From the cell containing the given text, extract its center point as [X, Y] coordinate. 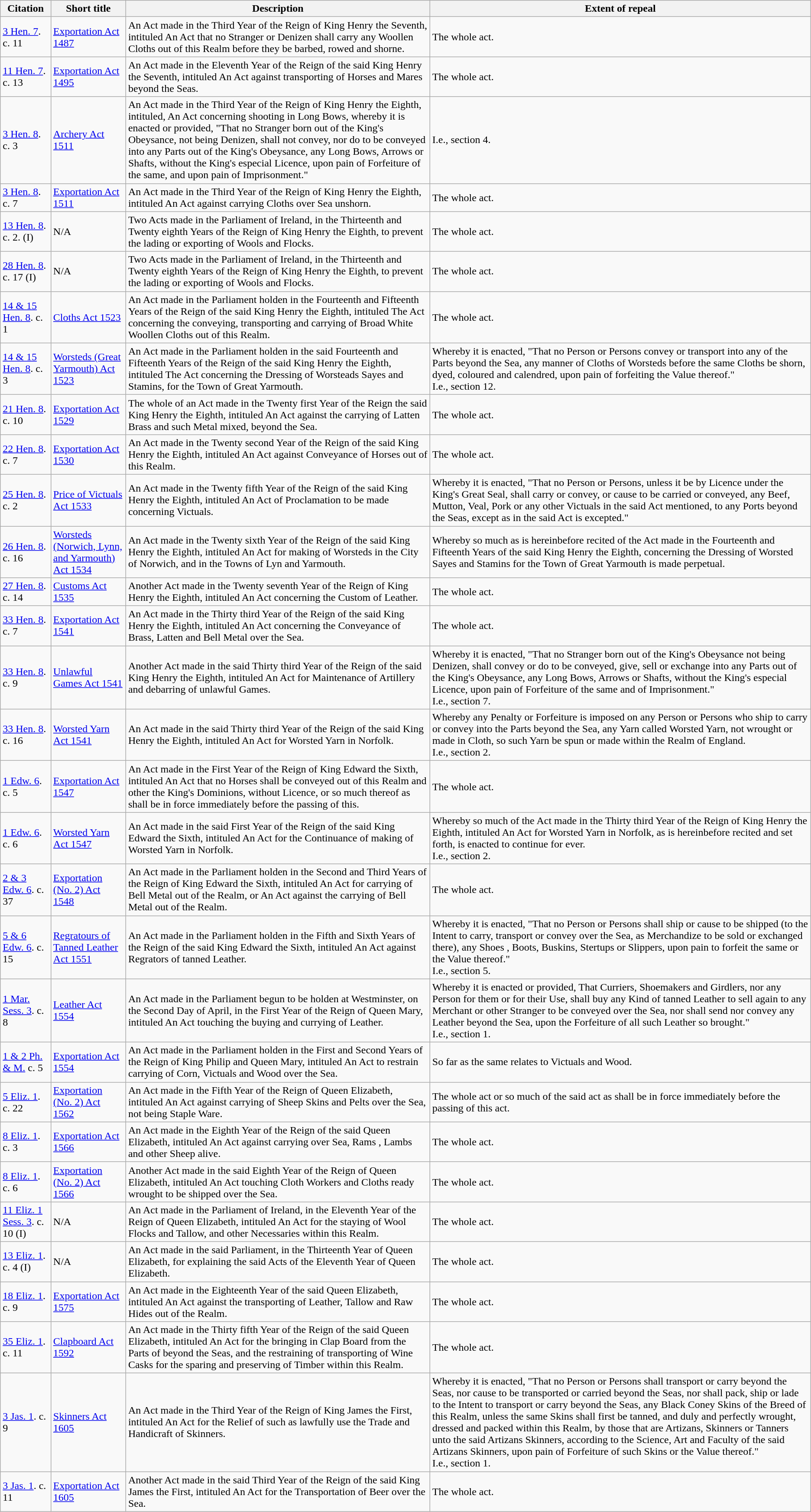
Leather Act 1554 [88, 1010]
8 Eliz. 1. c. 6 [26, 1182]
Regratours of Tanned Leather Act 1551 [88, 947]
The whole act or so much of the said act as shall be in force immediately before the passing of this act. [620, 1102]
21 Hen. 8. c. 10 [26, 414]
25 Hen. 8. c. 2 [26, 500]
Exportation Act 1487 [88, 37]
3 Hen. 8. c. 3 [26, 140]
11 Eliz. 1 Sess. 3. c. 10 (I) [26, 1222]
An Act made in the said Thirty third Year of the Reign of the said King Henry the Eighth, intituled An Act for Worsted Yarn in Norfolk. [278, 735]
Another Act made in the said Third Year of the Reign of the said King James the First, intituled An Act for the Transportation of Beer over the Sea. [278, 1492]
Exportation Act 1529 [88, 414]
Worsteds (Norwich, Lynn, and Yarmouth) Act 1534 [88, 552]
11 Hen. 7. c. 13 [26, 77]
Worsted Yarn Act 1547 [88, 838]
Cloths Act 1523 [88, 317]
18 Eliz. 1. c. 9 [26, 1301]
Exportation (No. 2) Act 1566 [88, 1182]
Exportation Act 1495 [88, 77]
5 Eliz. 1. c. 22 [26, 1102]
13 Hen. 8. c. 2. (I) [26, 231]
Exportation Act 1554 [88, 1062]
Worsted Yarn Act 1541 [88, 735]
Exportation Act 1547 [88, 786]
Exportation Act 1575 [88, 1301]
1 Mar. Sess. 3. c. 8 [26, 1010]
Exportation Act 1530 [88, 454]
Unlawful Games Act 1541 [88, 678]
Exportation Act 1566 [88, 1142]
An Act made in the said Parliament, in the Thirteenth Year of Queen Elizabeth, for explaining the said Acts of the Eleventh Year of Queen Elizabeth. [278, 1261]
So far as the same relates to Victuals and Wood. [620, 1062]
33 Hen. 8. c. 9 [26, 678]
Another Act made in the Twenty seventh Year of the Reign of King Henry the Eighth, intituled An Act concerning the Custom of Leather. [278, 592]
1 Edw. 6. c. 6 [26, 838]
Worsteds (Great Yarmouth) Act 1523 [88, 368]
An Act made in the Third Year of the Reign of King Henry the Eighth, intituled An Act against carrying Cloths over Sea unshorn. [278, 198]
14 & 15 Hen. 8. c. 1 [26, 317]
33 Hen. 8. c. 7 [26, 626]
Citation [26, 9]
3 Jas. 1. c. 9 [26, 1423]
14 & 15 Hen. 8. c. 3 [26, 368]
28 Hen. 8. c. 17 (I) [26, 271]
3 Hen. 7. c. 11 [26, 37]
3 Hen. 8. c. 7 [26, 198]
Exportation Act 1605 [88, 1492]
Exportation Act 1541 [88, 626]
I.e., section 4. [620, 140]
5 & 6 Edw. 6. c. 15 [26, 947]
8 Eliz. 1. c. 3 [26, 1142]
1 & 2 Ph. & M. c. 5 [26, 1062]
An Act made in the Twenty fifth Year of the Reign of the said King Henry the Eighth, intituled An Act of Proclamation to be made concerning Victuals. [278, 500]
Short title [88, 9]
Exportation (No. 2) Act 1562 [88, 1102]
1 Edw. 6. c. 5 [26, 786]
2 & 3 Edw. 6. c. 37 [26, 890]
Extent of repeal [620, 9]
Customs Act 1535 [88, 592]
13 Eliz. 1. c. 4 (I) [26, 1261]
Description [278, 9]
Price of Victuals Act 1533 [88, 500]
22 Hen. 8. c. 7 [26, 454]
Exportation (No. 2) Act 1548 [88, 890]
Skinners Act 1605 [88, 1423]
3 Jas. 1. c. 11 [26, 1492]
Exportation Act 1511 [88, 198]
35 Eliz. 1. c. 11 [26, 1347]
26 Hen. 8. c. 16 [26, 552]
33 Hen. 8. c. 16 [26, 735]
Archery Act 1511 [88, 140]
27 Hen. 8. c. 14 [26, 592]
Clapboard Act 1592 [88, 1347]
